Scan for the cell matching the given text and deliver its (x, y) coordinate at center. 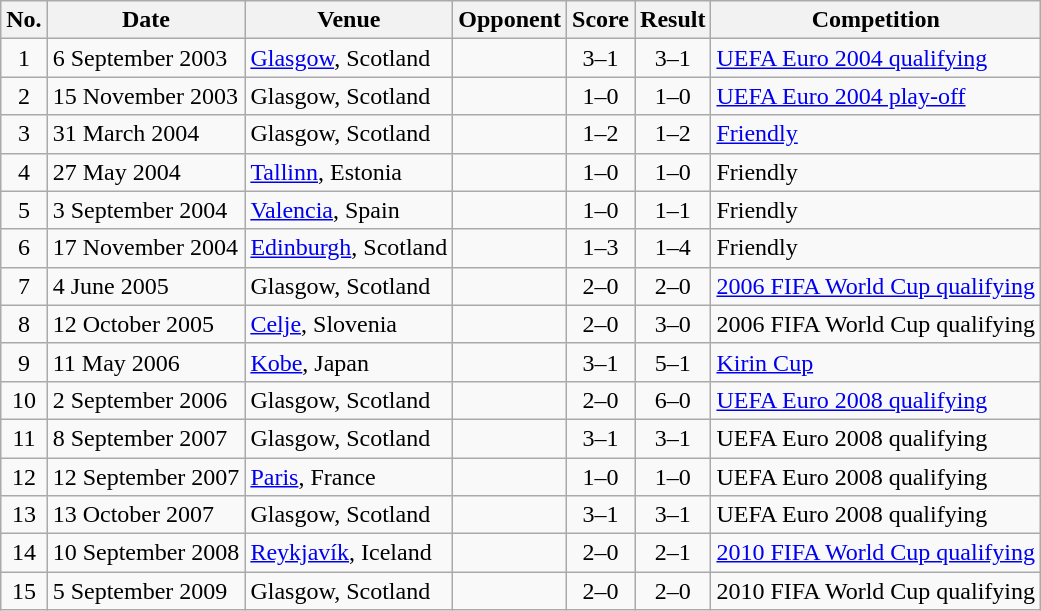
UEFA Euro 2004 play-off (876, 96)
Kirin Cup (876, 362)
12 (24, 477)
2 September 2006 (146, 400)
31 March 2004 (146, 134)
10 September 2008 (146, 553)
3–0 (673, 324)
Venue (349, 20)
3 September 2004 (146, 210)
1–1 (673, 210)
Reykjavík, Iceland (349, 553)
5 (24, 210)
2–1 (673, 553)
6 September 2003 (146, 58)
3 (24, 134)
1 (24, 58)
Date (146, 20)
Tallinn, Estonia (349, 172)
No. (24, 20)
15 November 2003 (146, 96)
Kobe, Japan (349, 362)
8 September 2007 (146, 438)
14 (24, 553)
7 (24, 286)
Opponent (510, 20)
Score (601, 20)
5 September 2009 (146, 591)
Edinburgh, Scotland (349, 248)
13 October 2007 (146, 515)
Paris, France (349, 477)
10 (24, 400)
UEFA Euro 2004 qualifying (876, 58)
17 November 2004 (146, 248)
5–1 (673, 362)
1–3 (601, 248)
8 (24, 324)
4 June 2005 (146, 286)
15 (24, 591)
Valencia, Spain (349, 210)
9 (24, 362)
12 September 2007 (146, 477)
27 May 2004 (146, 172)
11 May 2006 (146, 362)
4 (24, 172)
Competition (876, 20)
Result (673, 20)
6 (24, 248)
Celje, Slovenia (349, 324)
1–4 (673, 248)
12 October 2005 (146, 324)
11 (24, 438)
13 (24, 515)
2 (24, 96)
6–0 (673, 400)
